Search for the cell housing the specified text and yield its (x, y) center coordinate. 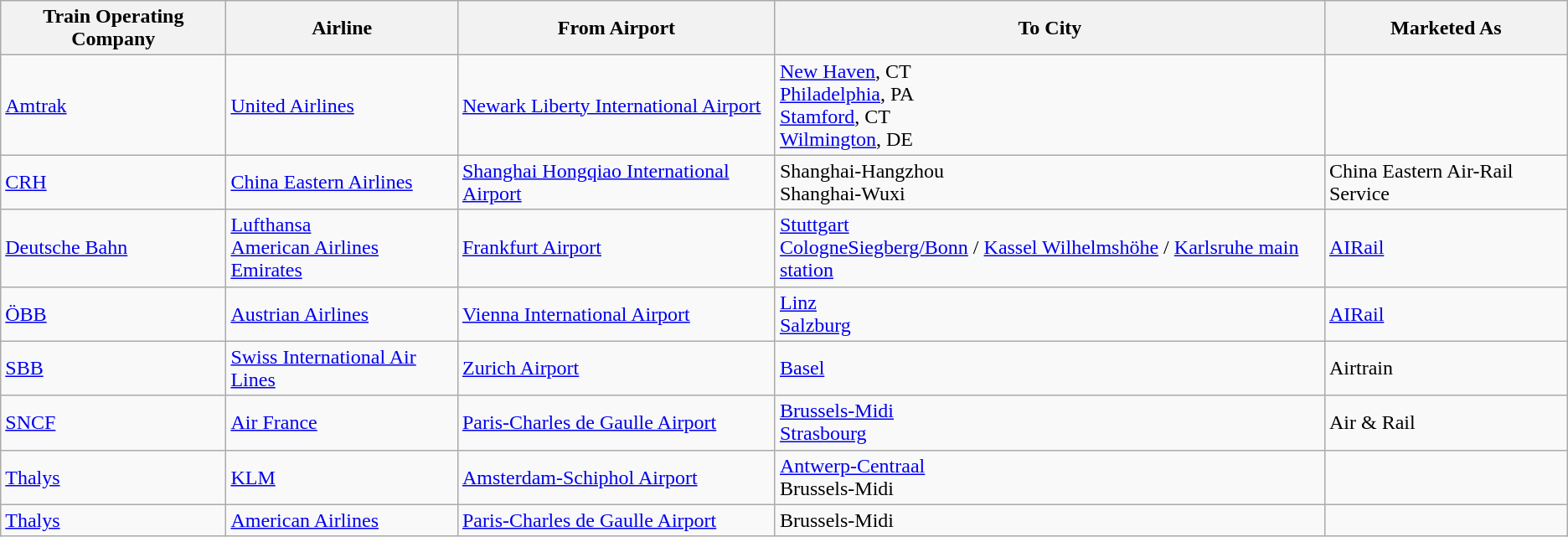
Austrian Airlines (342, 313)
Air & Rail (1446, 422)
Train Operating Company (114, 28)
Antwerp-CentraalBrussels-Midi (1050, 478)
Airtrain (1446, 369)
Marketed As (1446, 28)
To City (1050, 28)
China Eastern Airlines (342, 183)
ÖBB (114, 313)
LinzSalzburg (1050, 313)
Air France (342, 422)
Swiss International Air Lines (342, 369)
Vienna International Airport (616, 313)
KLM (342, 478)
American Airlines (342, 520)
New Haven, CT Philadelphia, PA Stamford, CT Wilmington, DE (1050, 106)
CRH (114, 183)
Shanghai-HangzhouShanghai-Wuxi (1050, 183)
Frankfurt Airport (616, 248)
Amtrak (114, 106)
United Airlines (342, 106)
Brussels-Midi (1050, 520)
Brussels-MidiStrasbourg (1050, 422)
StuttgartCologneSiegberg/Bonn / Kassel Wilhelmshöhe / Karlsruhe main station (1050, 248)
Deutsche Bahn (114, 248)
Amsterdam-Schiphol Airport (616, 478)
Zurich Airport (616, 369)
Basel (1050, 369)
China Eastern Air-Rail Service (1446, 183)
LufthansaAmerican AirlinesEmirates (342, 248)
Shanghai Hongqiao International Airport (616, 183)
SBB (114, 369)
From Airport (616, 28)
Newark Liberty International Airport (616, 106)
Airline (342, 28)
SNCF (114, 422)
